Search for the cell housing the specified text and yield its (x, y) center coordinate. 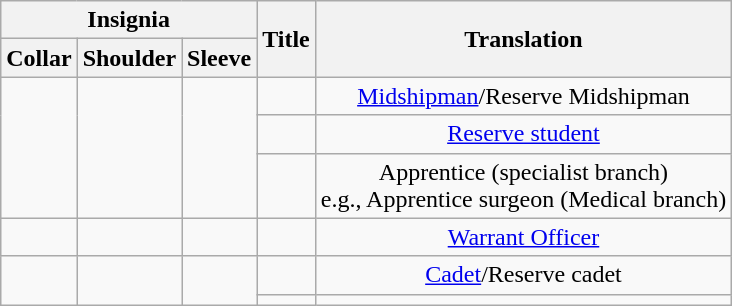
Title (286, 39)
Translation (523, 39)
Midshipman/Reserve Midshipman (523, 96)
Reserve student (523, 134)
Shoulder (129, 58)
Collar (39, 58)
Sleeve (220, 58)
Apprentice (specialist branch)e.g., Apprentice surgeon (Medical branch) (523, 186)
Warrant Officer (523, 237)
Cadet/Reserve cadet (523, 275)
Insignia (129, 20)
